Find where the given text appears and provide that cell's center as (X, Y) coordinate. 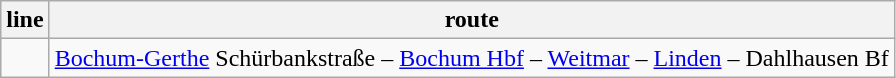
route (472, 20)
Bochum-Gerthe Schürbankstraße – Bochum Hbf – Weitmar – Linden – Dahlhausen Bf (472, 58)
line (25, 20)
